Pinpoint the cell where the given text exists, returning its [x, y] midpoint coordinate. 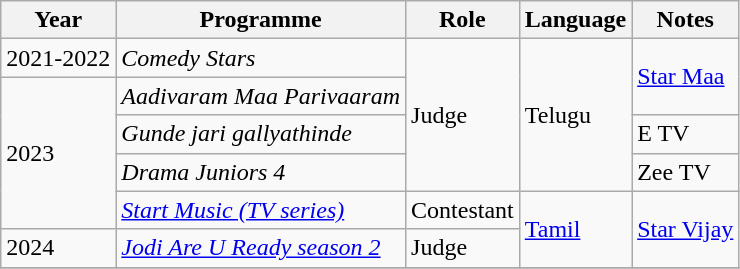
Drama Juniors 4 [261, 172]
Comedy Stars [261, 58]
2023 [58, 153]
Star Vijay [686, 229]
Tamil [575, 229]
E TV [686, 134]
2024 [58, 248]
Aadivaram Maa Parivaaram [261, 96]
Gunde jari gallyathinde [261, 134]
2021-2022 [58, 58]
Role [463, 20]
Contestant [463, 210]
Programme [261, 20]
Telugu [575, 115]
Zee TV [686, 172]
Jodi Are U Ready season 2 [261, 248]
Notes [686, 20]
Year [58, 20]
Start Music (TV series) [261, 210]
Star Maa [686, 77]
Language [575, 20]
